For the text-containing cell, return its midpoint in (x, y) coordinate format. 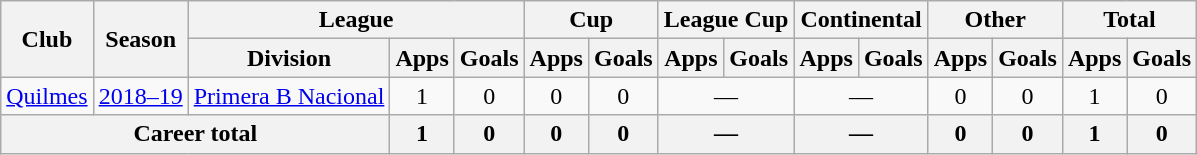
Career total (196, 134)
Cup (591, 20)
Quilmes (47, 96)
Total (1129, 20)
League (356, 20)
Continental (861, 20)
Club (47, 39)
Other (995, 20)
Division (289, 58)
League Cup (726, 20)
Primera B Nacional (289, 96)
Season (140, 39)
2018–19 (140, 96)
